Scan for the cell matching the given text and deliver its (X, Y) coordinate at center. 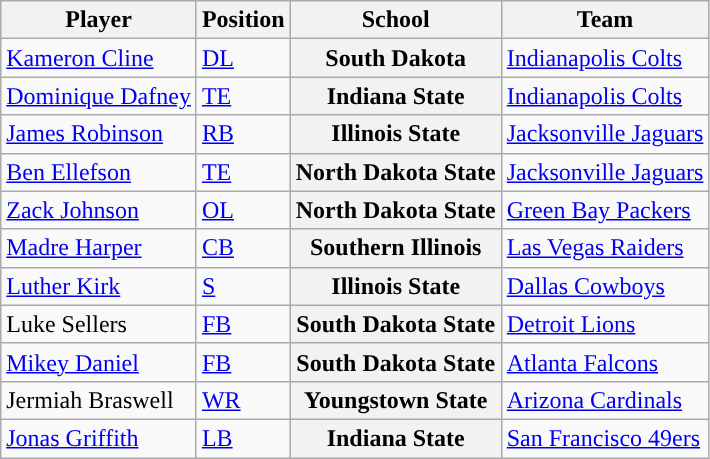
Player (99, 20)
Luther Kirk (99, 286)
Position (243, 20)
Las Vegas Raiders (605, 248)
RB (243, 134)
OL (243, 210)
Dominique Dafney (99, 96)
WR (243, 400)
School (396, 20)
San Francisco 49ers (605, 438)
Mikey Daniel (99, 362)
Detroit Lions (605, 324)
Madre Harper (99, 248)
Southern Illinois (396, 248)
S (243, 286)
LB (243, 438)
Green Bay Packers (605, 210)
James Robinson (99, 134)
Team (605, 20)
Jonas Griffith (99, 438)
Kameron Cline (99, 58)
DL (243, 58)
Dallas Cowboys (605, 286)
CB (243, 248)
Arizona Cardinals (605, 400)
Jermiah Braswell (99, 400)
Youngstown State (396, 400)
Zack Johnson (99, 210)
South Dakota (396, 58)
Atlanta Falcons (605, 362)
Ben Ellefson (99, 172)
Luke Sellers (99, 324)
